Scan for the cell matching the given text and deliver its (x, y) coordinate at center. 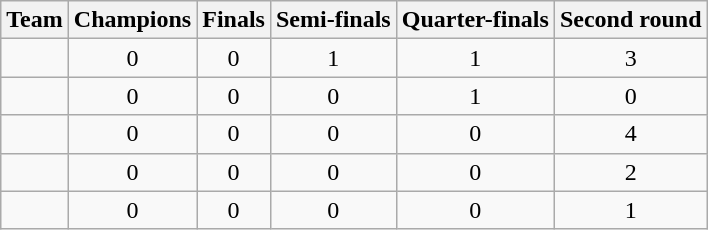
Champions (132, 20)
Second round (630, 20)
Finals (234, 20)
2 (630, 172)
4 (630, 134)
Semi-finals (333, 20)
Quarter-finals (475, 20)
Team (35, 20)
3 (630, 58)
